Return (x, y) of the center of cell containing provided text 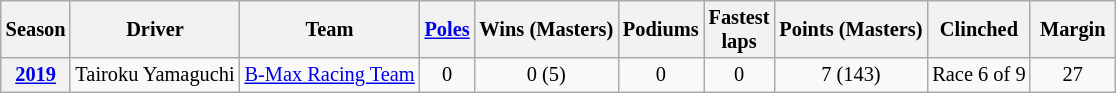
Season (36, 29)
Margin (1072, 29)
Podiums (661, 29)
Tairoku Yamaguchi (154, 75)
B-Max Racing Team (330, 75)
Points (Masters) (850, 29)
2019 (36, 75)
Wins (Masters) (547, 29)
Clinched (978, 29)
Team (330, 29)
Race 6 of 9 (978, 75)
Poles (448, 29)
7 (143) (850, 75)
Driver (154, 29)
0 (5) (547, 75)
27 (1072, 75)
Fastest laps (740, 29)
